Search for the cell housing the specified text and yield its [x, y] center coordinate. 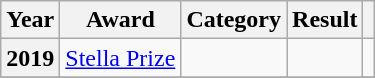
Result [325, 20]
Year [30, 20]
2019 [30, 58]
Category [234, 20]
Award [120, 20]
Stella Prize [120, 58]
